Identify which cell holds the provided text, then report its [x, y] central coordinate. 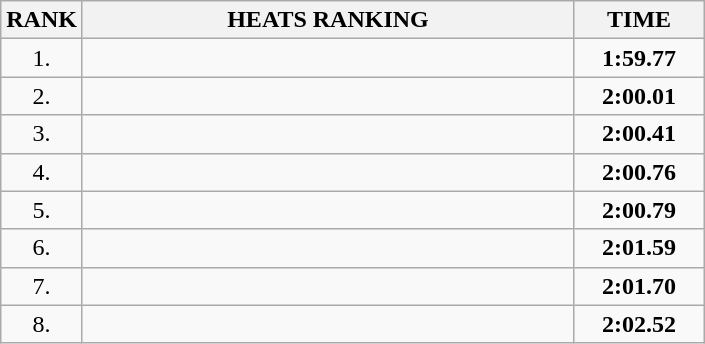
8. [42, 324]
2:01.70 [640, 286]
HEATS RANKING [328, 20]
4. [42, 172]
2:00.76 [640, 172]
1:59.77 [640, 58]
2:00.41 [640, 134]
2:01.59 [640, 248]
3. [42, 134]
6. [42, 248]
2:00.01 [640, 96]
2:02.52 [640, 324]
7. [42, 286]
2. [42, 96]
1. [42, 58]
RANK [42, 20]
5. [42, 210]
TIME [640, 20]
2:00.79 [640, 210]
